Capture the cell that displays the provided text and extract its [x, y] central coordinate. 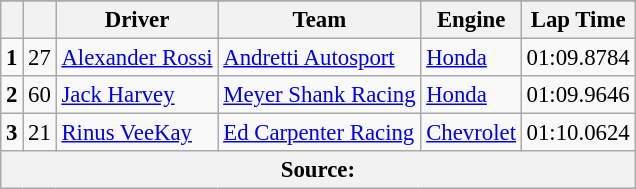
Meyer Shank Racing [320, 95]
Ed Carpenter Racing [320, 133]
27 [40, 58]
3 [12, 133]
Andretti Autosport [320, 58]
Driver [137, 20]
01:09.9646 [578, 95]
01:09.8784 [578, 58]
Chevrolet [471, 133]
Jack Harvey [137, 95]
01:10.0624 [578, 133]
Lap Time [578, 20]
2 [12, 95]
21 [40, 133]
Team [320, 20]
60 [40, 95]
Engine [471, 20]
1 [12, 58]
Alexander Rossi [137, 58]
Rinus VeeKay [137, 133]
Source: [318, 170]
